Output the (X, Y) coordinate of the center of the cell containing the given text.  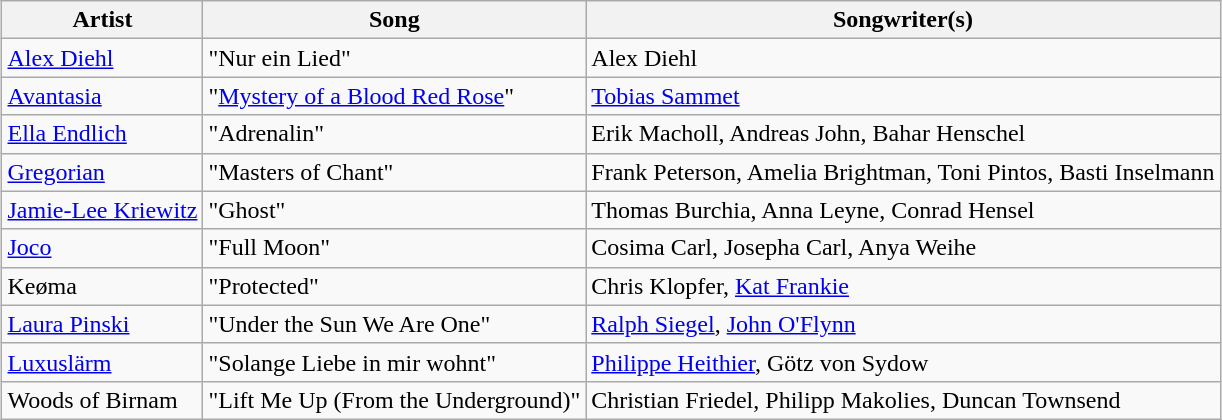
Laura Pinski (102, 324)
"Masters of Chant" (394, 172)
"Solange Liebe in mir wohnt" (394, 362)
"Mystery of a Blood Red Rose" (394, 96)
"Adrenalin" (394, 134)
Avantasia (102, 96)
Artist (102, 20)
Erik Macholl, Andreas John, Bahar Henschel (903, 134)
Frank Peterson, Amelia Brightman, Toni Pintos, Basti Inselmann (903, 172)
Keøma (102, 286)
"Lift Me Up (From the Underground)" (394, 400)
Christian Friedel, Philipp Makolies, Duncan Townsend (903, 400)
Cosima Carl, Josepha Carl, Anya Weihe (903, 248)
Philippe Heithier, Götz von Sydow (903, 362)
"Under the Sun We Are One" (394, 324)
Woods of Birnam (102, 400)
"Nur ein Lied" (394, 58)
Chris Klopfer, Kat Frankie (903, 286)
Jamie-Lee Kriewitz (102, 210)
Thomas Burchia, Anna Leyne, Conrad Hensel (903, 210)
Luxuslärm (102, 362)
Ella Endlich (102, 134)
"Full Moon" (394, 248)
Gregorian (102, 172)
Songwriter(s) (903, 20)
"Protected" (394, 286)
Ralph Siegel, John O'Flynn (903, 324)
Joco (102, 248)
"Ghost" (394, 210)
Song (394, 20)
Tobias Sammet (903, 96)
